Determine the (X, Y) coordinate at the center of the cell enclosing the given text.  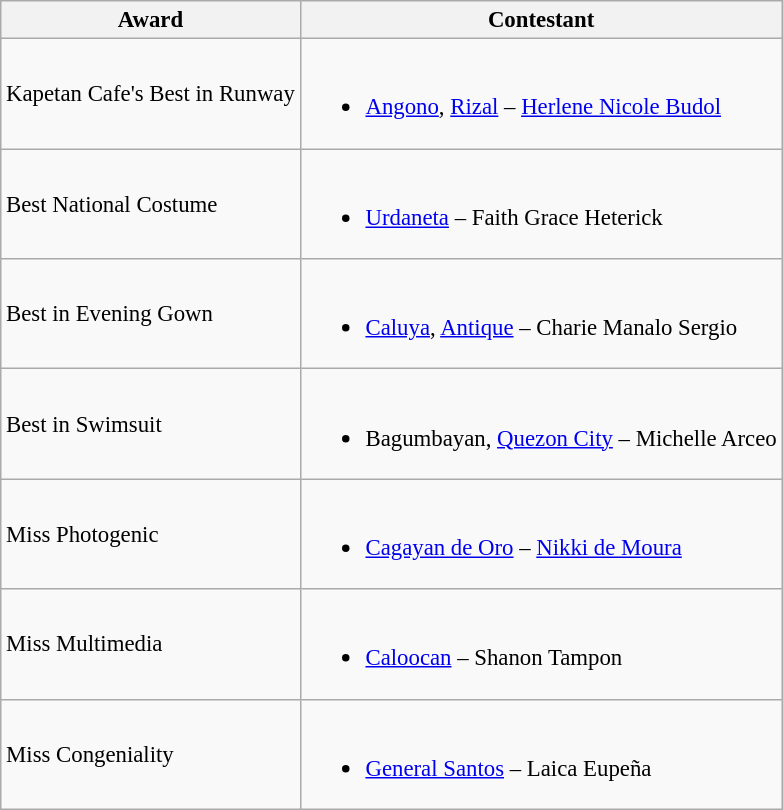
Miss Congeniality (150, 754)
Caluya, Antique – Charie Manalo Sergio (541, 314)
Contestant (541, 20)
Angono, Rizal – Herlene Nicole Budol (541, 94)
General Santos – Laica Eupeña (541, 754)
Miss Multimedia (150, 644)
Best in Evening Gown (150, 314)
Caloocan – Shanon Tampon (541, 644)
Best in Swimsuit (150, 424)
Kapetan Cafe's Best in Runway (150, 94)
Award (150, 20)
Urdaneta – Faith Grace Heterick (541, 204)
Miss Photogenic (150, 534)
Bagumbayan, Quezon City – Michelle Arceo (541, 424)
Best National Costume (150, 204)
Cagayan de Oro – Nikki de Moura (541, 534)
